Return [X, Y] of the center of cell containing provided text 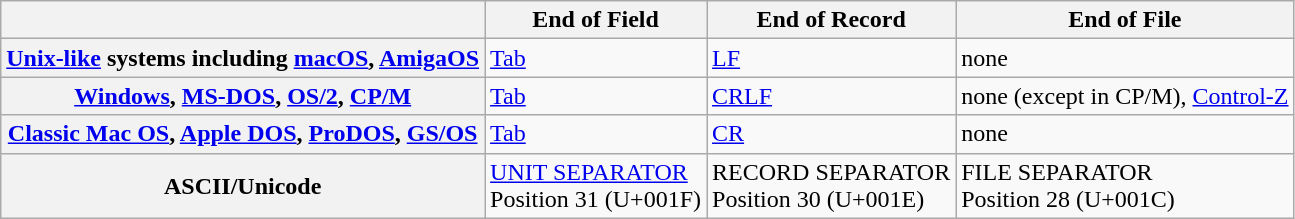
Classic Mac OS, Apple DOS, ProDOS, GS/OS [243, 134]
UNIT SEPARATORPosition 31 (U+001F) [596, 186]
CRLF [832, 96]
ASCII/Unicode [243, 186]
End of Field [596, 20]
none (except in CP/M), Control-Z [1125, 96]
LF [832, 58]
Unix-like systems including macOS, AmigaOS [243, 58]
FILE SEPARATORPosition 28 (U+001C) [1125, 186]
CR [832, 134]
RECORD SEPARATORPosition 30 (U+001E) [832, 186]
End of Record [832, 20]
Windows, MS-DOS, OS/2, CP/M [243, 96]
End of File [1125, 20]
